Search for the cell housing the specified text and yield its (x, y) center coordinate. 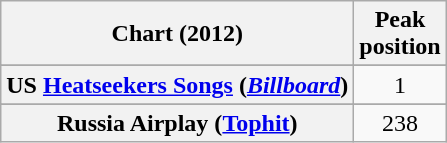
Russia Airplay (Tophit) (178, 123)
Chart (2012) (178, 34)
238 (400, 123)
Peakposition (400, 34)
1 (400, 85)
US Heatseekers Songs (Billboard) (178, 85)
